Pinpoint the cell where the given text exists, returning its (x, y) midpoint coordinate. 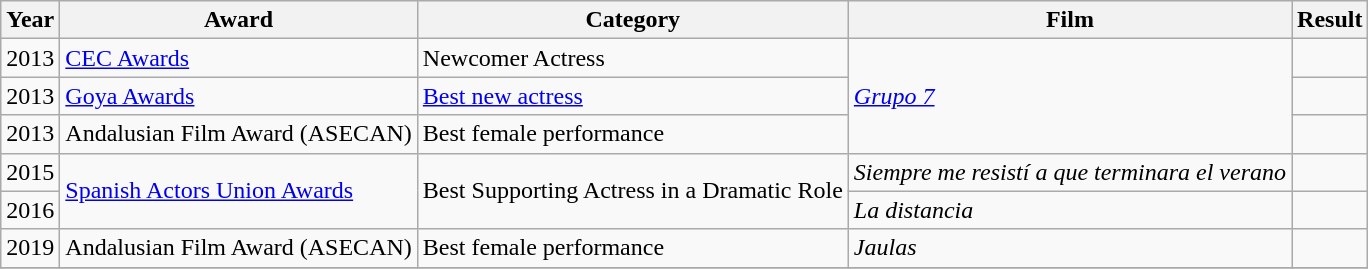
Siempre me resistí a que terminara el verano (1070, 172)
2016 (30, 210)
Category (632, 20)
Result (1330, 20)
Newcomer Actress (632, 58)
2019 (30, 248)
Jaulas (1070, 248)
2015 (30, 172)
Spanish Actors Union Awards (239, 191)
Award (239, 20)
Best Supporting Actress in a Dramatic Role (632, 191)
Film (1070, 20)
Grupo 7 (1070, 96)
La distancia (1070, 210)
CEC Awards (239, 58)
Best new actress (632, 96)
Goya Awards (239, 96)
Year (30, 20)
